Identify which cell holds the provided text, then report its [X, Y] central coordinate. 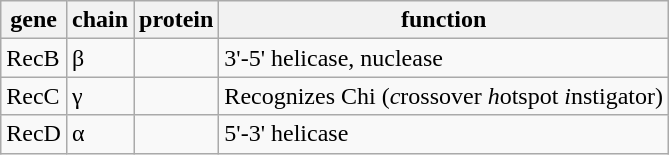
β [100, 58]
protein [176, 20]
gene [34, 20]
function [444, 20]
3'-5' helicase, nuclease [444, 58]
chain [100, 20]
Recognizes Chi (crossover hotspot instigator) [444, 96]
RecD [34, 134]
α [100, 134]
5'-3' helicase [444, 134]
RecB [34, 58]
RecC [34, 96]
γ [100, 96]
